From the cell containing the given text, extract its center point as [X, Y] coordinate. 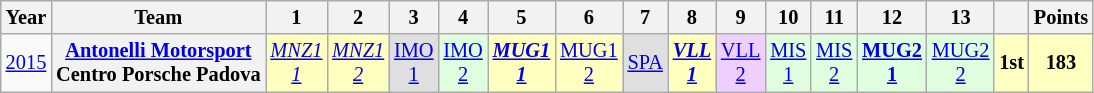
MUG12 [588, 63]
13 [960, 17]
Team [158, 17]
MUG22 [960, 63]
3 [414, 17]
9 [740, 17]
1 [297, 17]
8 [692, 17]
MUG11 [522, 63]
MUG21 [892, 63]
5 [522, 17]
VLL2 [740, 63]
10 [788, 17]
183 [1061, 63]
2015 [26, 63]
IMO1 [414, 63]
Year [26, 17]
Antonelli MotorsportCentro Porsche Padova [158, 63]
11 [834, 17]
Points [1061, 17]
MNZ12 [358, 63]
MIS2 [834, 63]
MIS1 [788, 63]
IMO2 [462, 63]
MNZ11 [297, 63]
1st [1012, 63]
7 [646, 17]
2 [358, 17]
SPA [646, 63]
4 [462, 17]
6 [588, 17]
VLL1 [692, 63]
12 [892, 17]
